Locate the cell with the specified text and output its [x, y] center coordinate. 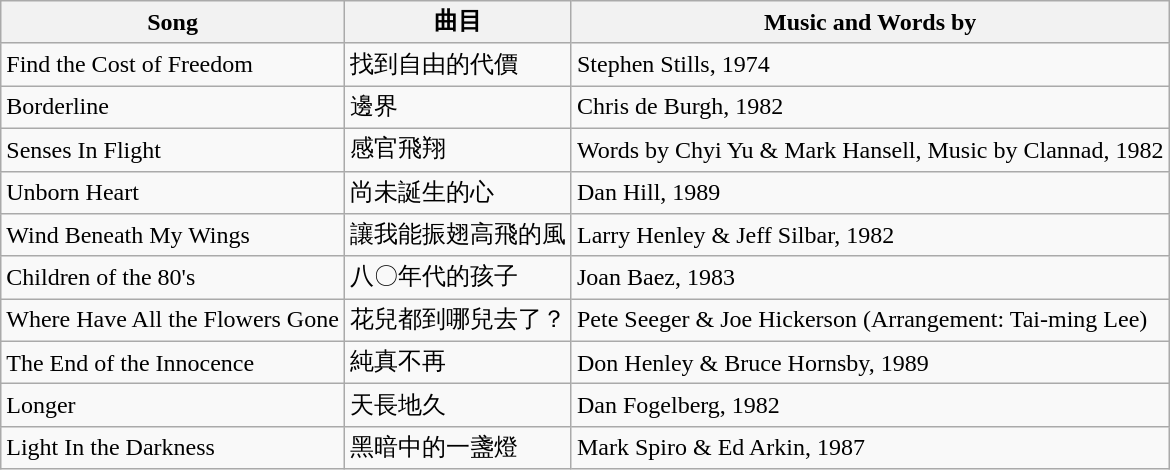
讓我能振翅高飛的風 [458, 236]
Joan Baez, 1983 [870, 278]
感官飛翔 [458, 150]
Pete Seeger & Joe Hickerson (Arrangement: Tai-ming Lee) [870, 320]
Dan Fogelberg, 1982 [870, 406]
Light In the Darkness [173, 448]
Mark Spiro & Ed Arkin, 1987 [870, 448]
Longer [173, 406]
Find the Cost of Freedom [173, 64]
邊界 [458, 108]
曲目 [458, 22]
Stephen Stills, 1974 [870, 64]
Wind Beneath My Wings [173, 236]
天長地久 [458, 406]
Where Have All the Flowers Gone [173, 320]
Dan Hill, 1989 [870, 192]
Chris de Burgh, 1982 [870, 108]
尚未誕生的心 [458, 192]
Song [173, 22]
Don Henley & Bruce Hornsby, 1989 [870, 362]
Unborn Heart [173, 192]
純真不再 [458, 362]
Children of the 80's [173, 278]
Borderline [173, 108]
八〇年代的孩子 [458, 278]
Music and Words by [870, 22]
The End of the Innocence [173, 362]
花兒都到哪兒去了？ [458, 320]
找到自由的代價 [458, 64]
Senses In Flight [173, 150]
Words by Chyi Yu & Mark Hansell, Music by Clannad, 1982 [870, 150]
Larry Henley & Jeff Silbar, 1982 [870, 236]
黑暗中的一盞燈 [458, 448]
